Return the [x, y] coordinate for the center point of the cell that contains the specified text.  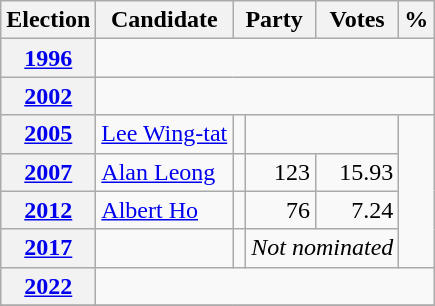
2022 [48, 286]
Lee Wing-tat [164, 134]
2017 [48, 248]
2012 [48, 210]
Not nominated [322, 248]
15.93 [356, 172]
Albert Ho [164, 210]
7.24 [356, 210]
Votes [356, 20]
Party [274, 20]
123 [281, 172]
2005 [48, 134]
76 [281, 210]
1996 [48, 58]
Alan Leong [164, 172]
2002 [48, 96]
2007 [48, 172]
Candidate [164, 20]
% [416, 20]
Election [48, 20]
